Output the [x, y] coordinate of the center of the cell containing the given text.  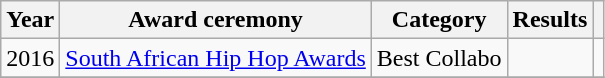
Best Collabo [439, 58]
Award ceremony [216, 20]
Results [550, 20]
South African Hip Hop Awards [216, 58]
2016 [30, 58]
Category [439, 20]
Year [30, 20]
